From the cell containing the given text, extract its center point as [X, Y] coordinate. 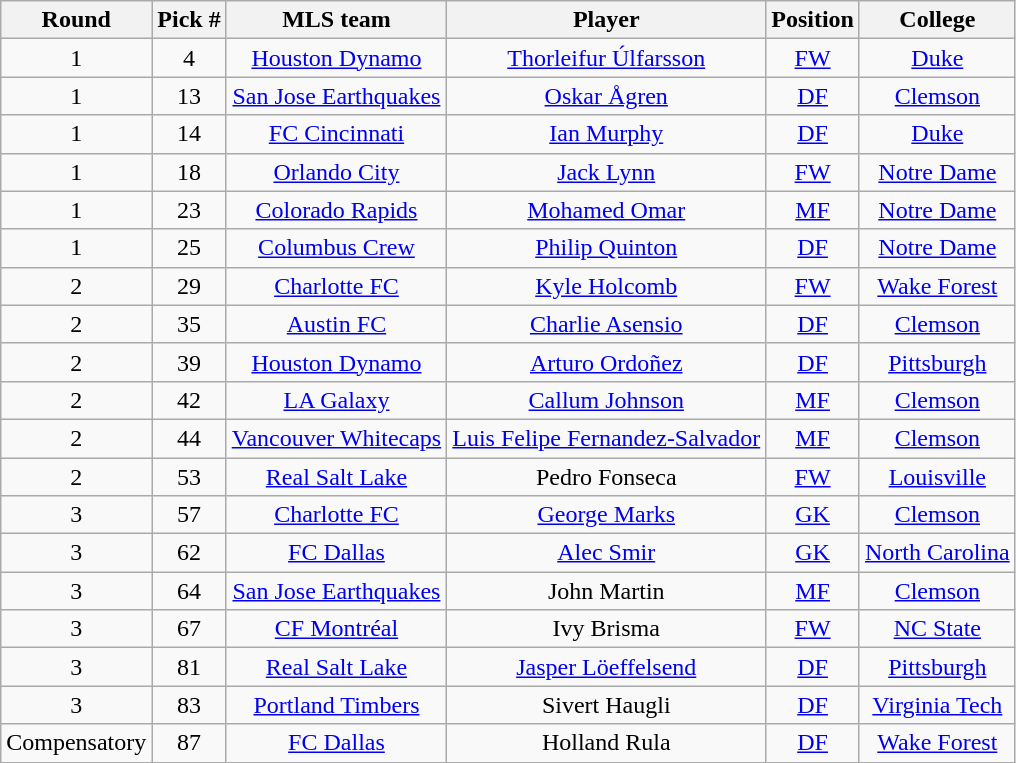
81 [189, 667]
Orlando City [336, 172]
25 [189, 248]
Oskar Ågren [606, 96]
Player [606, 20]
Ian Murphy [606, 134]
NC State [937, 629]
Jasper Löeffelsend [606, 667]
87 [189, 743]
Alec Smir [606, 553]
Ivy Brisma [606, 629]
Luis Felipe Fernandez-Salvador [606, 438]
53 [189, 477]
62 [189, 553]
North Carolina [937, 553]
42 [189, 400]
John Martin [606, 591]
35 [189, 324]
CF Montréal [336, 629]
Arturo Ordoñez [606, 362]
18 [189, 172]
Vancouver Whitecaps [336, 438]
Position [813, 20]
Louisville [937, 477]
Virginia Tech [937, 705]
Compensatory [76, 743]
MLS team [336, 20]
Mohamed Omar [606, 210]
14 [189, 134]
Jack Lynn [606, 172]
George Marks [606, 515]
Philip Quinton [606, 248]
57 [189, 515]
Pedro Fonseca [606, 477]
Thorleifur Úlfarsson [606, 58]
Holland Rula [606, 743]
Colorado Rapids [336, 210]
Austin FC [336, 324]
67 [189, 629]
Callum Johnson [606, 400]
Sivert Haugli [606, 705]
Round [76, 20]
Kyle Holcomb [606, 286]
64 [189, 591]
23 [189, 210]
39 [189, 362]
4 [189, 58]
Charlie Asensio [606, 324]
LA Galaxy [336, 400]
Portland Timbers [336, 705]
29 [189, 286]
Columbus Crew [336, 248]
13 [189, 96]
Pick # [189, 20]
44 [189, 438]
83 [189, 705]
College [937, 20]
FC Cincinnati [336, 134]
